Extract the [X, Y] coordinate from the center of the cell holding the provided text.  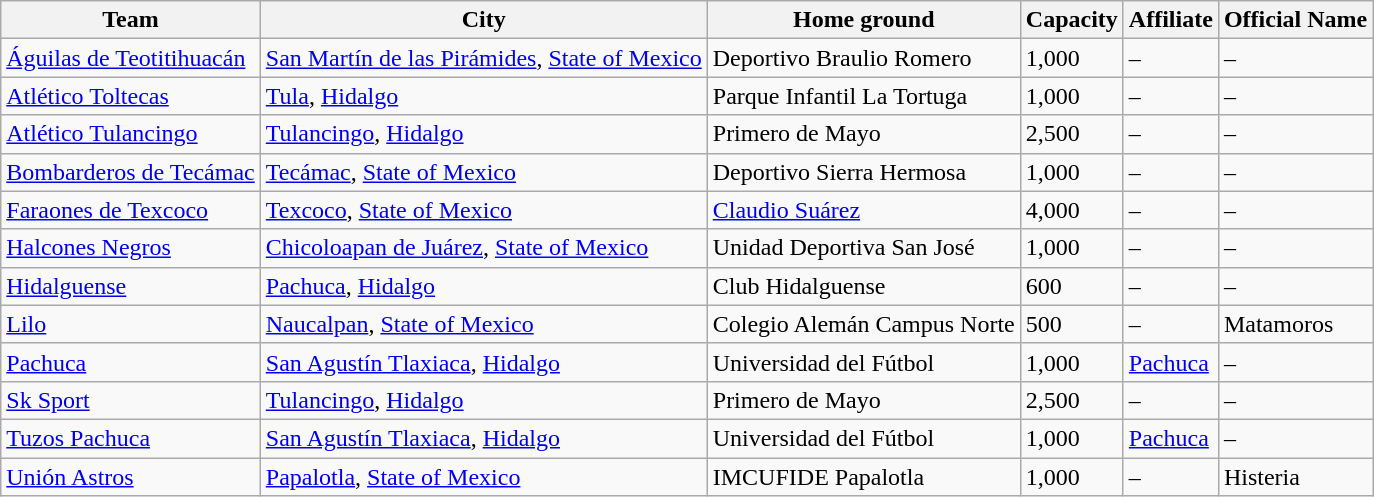
Atlético Toltecas [131, 96]
Home ground [864, 20]
Lilo [131, 324]
Parque Infantil La Tortuga [864, 96]
Tuzos Pachuca [131, 438]
Deportivo Braulio Romero [864, 58]
Bombarderos de Tecámac [131, 172]
Tecámac, State of Mexico [484, 172]
Team [131, 20]
Club Hidalguense [864, 286]
4,000 [1072, 210]
Pachuca, Hidalgo [484, 286]
Colegio Alemán Campus Norte [864, 324]
Texcoco, State of Mexico [484, 210]
Atlético Tulancingo [131, 134]
Tula, Hidalgo [484, 96]
Águilas de Teotitihuacán [131, 58]
Halcones Negros [131, 248]
500 [1072, 324]
Papalotla, State of Mexico [484, 477]
Hidalguense [131, 286]
City [484, 20]
Faraones de Texcoco [131, 210]
Capacity [1072, 20]
600 [1072, 286]
Sk Sport [131, 400]
Histeria [1295, 477]
Claudio Suárez [864, 210]
Unidad Deportiva San José [864, 248]
Unión Astros [131, 477]
Affiliate [1170, 20]
Matamoros [1295, 324]
Chicoloapan de Juárez, State of Mexico [484, 248]
IMCUFIDE Papalotla [864, 477]
Official Name [1295, 20]
Naucalpan, State of Mexico [484, 324]
Deportivo Sierra Hermosa [864, 172]
San Martín de las Pirámides, State of Mexico [484, 58]
